From the cell containing the given text, extract its center point as [X, Y] coordinate. 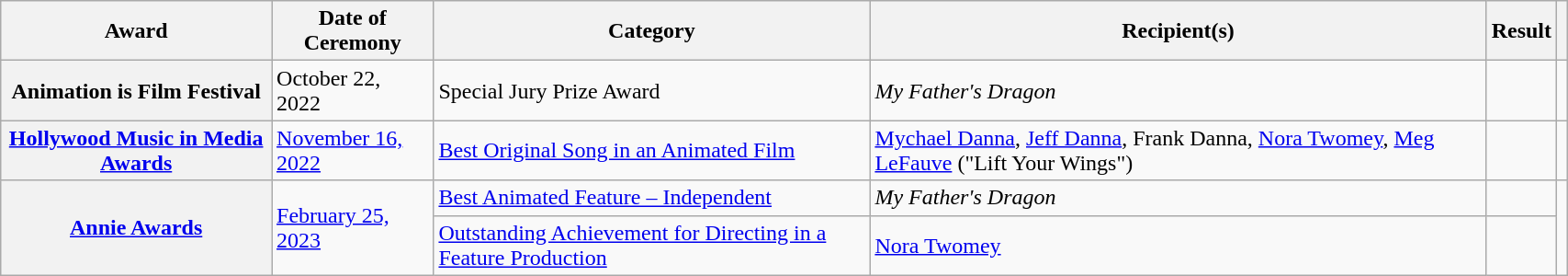
Recipient(s) [1178, 31]
Special Jury Prize Award [652, 90]
Animation is Film Festival [136, 90]
Award [136, 31]
November 16, 2022 [353, 151]
Category [652, 31]
Nora Twomey [1178, 245]
Hollywood Music in Media Awards [136, 151]
February 25, 2023 [353, 228]
Outstanding Achievement for Directing in a Feature Production [652, 245]
Best Animated Feature – Independent [652, 198]
Best Original Song in an Animated Film [652, 151]
Annie Awards [136, 228]
October 22, 2022 [353, 90]
Mychael Danna, Jeff Danna, Frank Danna, Nora Twomey, Meg LeFauve ("Lift Your Wings") [1178, 151]
Result [1521, 31]
Date of Ceremony [353, 31]
